For the text-containing cell, return its midpoint in [x, y] coordinate format. 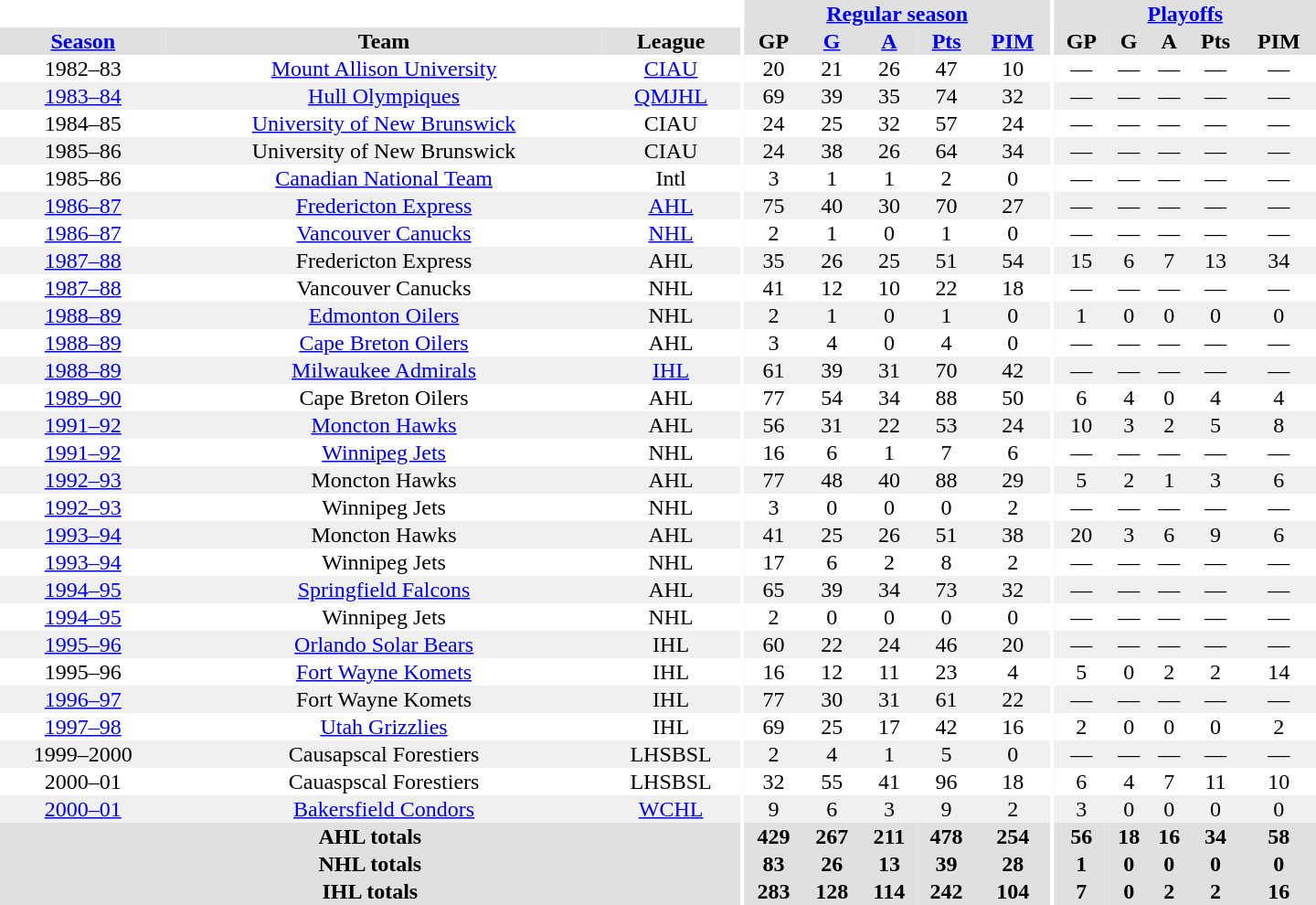
QMJHL [671, 96]
NHL totals [370, 864]
1984–85 [83, 123]
65 [774, 590]
283 [774, 891]
1997–98 [83, 727]
46 [947, 644]
WCHL [671, 809]
74 [947, 96]
Season [83, 41]
53 [947, 425]
Causapscal Forestiers [384, 754]
57 [947, 123]
Springfield Falcons [384, 590]
104 [1013, 891]
27 [1013, 206]
114 [889, 891]
IHL totals [370, 891]
Edmonton Oilers [384, 315]
58 [1279, 836]
Utah Grizzlies [384, 727]
96 [947, 782]
29 [1013, 480]
254 [1013, 836]
AHL totals [370, 836]
Mount Allison University [384, 69]
64 [947, 151]
23 [947, 672]
50 [1013, 398]
267 [832, 836]
Canadian National Team [384, 178]
429 [774, 836]
Hull Olympiques [384, 96]
83 [774, 864]
75 [774, 206]
242 [947, 891]
47 [947, 69]
Playoffs [1185, 14]
48 [832, 480]
1989–90 [83, 398]
60 [774, 644]
Team [384, 41]
1982–83 [83, 69]
211 [889, 836]
73 [947, 590]
128 [832, 891]
1999–2000 [83, 754]
Cauaspscal Forestiers [384, 782]
1983–84 [83, 96]
478 [947, 836]
Intl [671, 178]
Bakersfield Condors [384, 809]
15 [1082, 261]
Orlando Solar Bears [384, 644]
14 [1279, 672]
28 [1013, 864]
1996–97 [83, 699]
Regular season [897, 14]
21 [832, 69]
Milwaukee Admirals [384, 370]
League [671, 41]
55 [832, 782]
